Search for the cell housing the specified text and yield its (X, Y) center coordinate. 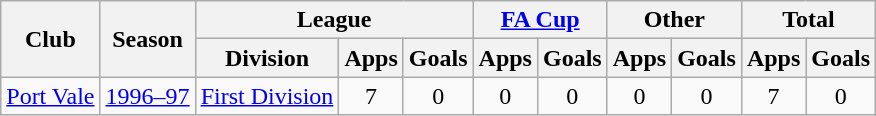
Port Vale (50, 96)
League (334, 20)
Division (267, 58)
1996–97 (148, 96)
First Division (267, 96)
Other (674, 20)
Club (50, 39)
FA Cup (540, 20)
Season (148, 39)
Total (808, 20)
